Find where the given text appears and provide that cell's center as (x, y) coordinate. 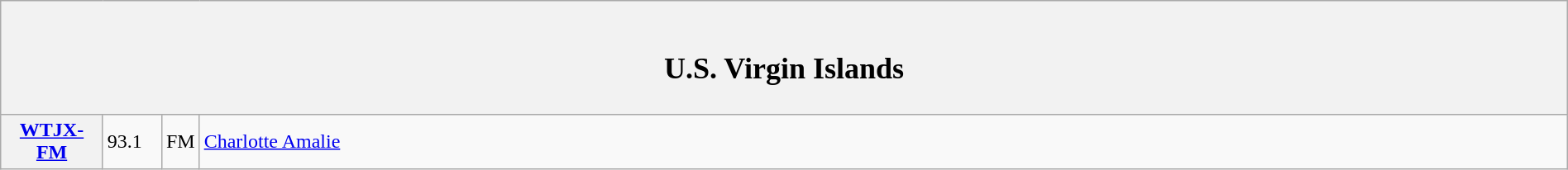
FM (180, 142)
U.S. Virgin Islands (784, 58)
Charlotte Amalie (883, 142)
WTJX-FM (52, 142)
93.1 (132, 142)
